Provide the (x, y) coordinate of the cell's center where the given text is located.  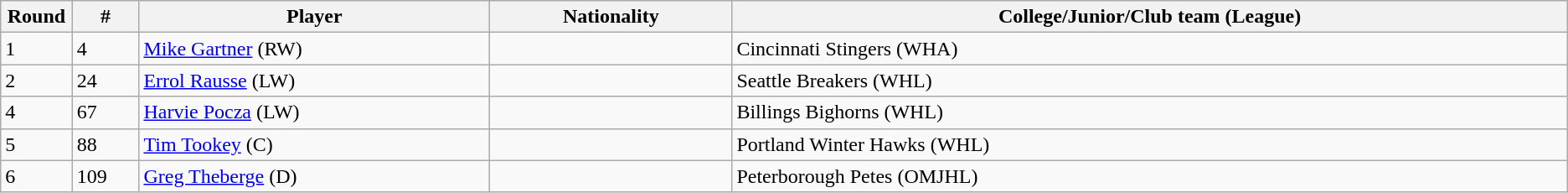
Round (37, 17)
24 (106, 81)
109 (106, 176)
Peterborough Petes (OMJHL) (1149, 176)
Portland Winter Hawks (WHL) (1149, 144)
1 (37, 49)
Harvie Pocza (LW) (315, 112)
Nationality (611, 17)
88 (106, 144)
Mike Gartner (RW) (315, 49)
Cincinnati Stingers (WHA) (1149, 49)
Errol Rausse (LW) (315, 81)
Seattle Breakers (WHL) (1149, 81)
6 (37, 176)
Player (315, 17)
# (106, 17)
2 (37, 81)
5 (37, 144)
College/Junior/Club team (League) (1149, 17)
67 (106, 112)
Greg Theberge (D) (315, 176)
Billings Bighorns (WHL) (1149, 112)
Tim Tookey (C) (315, 144)
